Identify which cell holds the provided text, then report its [x, y] central coordinate. 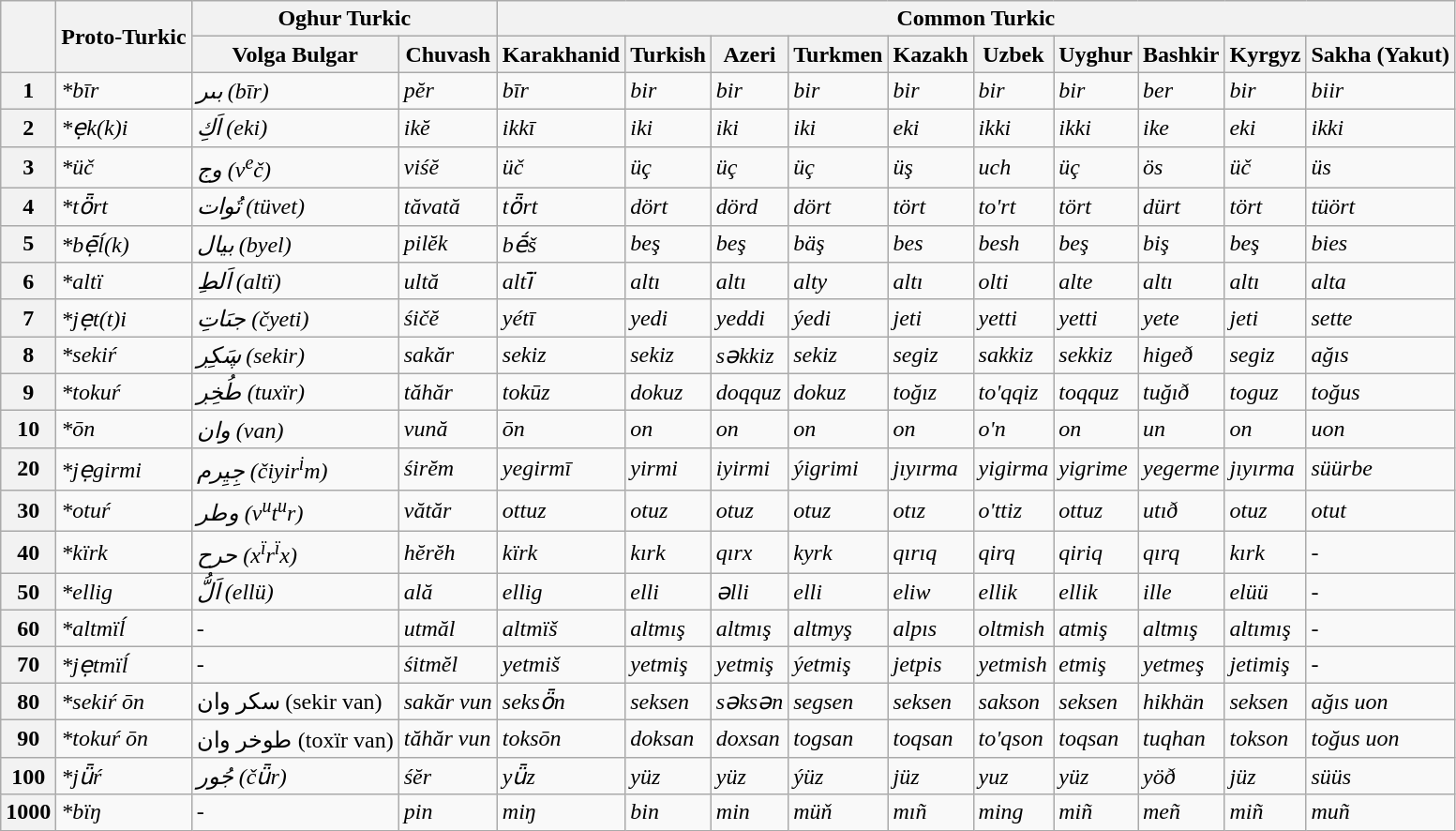
otız [930, 510]
*üč [124, 167]
ýetmiş [838, 665]
səksən [749, 702]
ikĕ [448, 128]
طُخِڔ (tuxïr) [294, 392]
100 [28, 776]
süürbe [1380, 469]
sakson [1013, 702]
اَلُّ (ellü) [294, 592]
altmyş [838, 628]
sekkiz [1096, 355]
ös [1181, 167]
Oghur Turkic [344, 19]
Turkish [668, 54]
vună [448, 430]
yegirmī [561, 469]
alty [838, 281]
yetmish [1013, 665]
1000 [28, 812]
*bīr [124, 91]
toğız [930, 392]
*tȫrt [124, 207]
yǖz [561, 776]
alte [1096, 281]
oltmish [1013, 628]
аğıs [1380, 355]
ōn [561, 430]
yete [1181, 318]
sette [1380, 318]
6 [28, 281]
ýigrimi [838, 469]
ýüz [838, 776]
śitmĕl [448, 665]
*jẹt(t)i [124, 318]
sakăr [448, 355]
Uyghur [1096, 54]
tăhăr vun [448, 739]
to'qson [1013, 739]
pilĕk [448, 244]
Kyrgyz [1266, 54]
toguz [1266, 392]
süüs [1380, 776]
9 [28, 392]
un [1181, 430]
90 [28, 739]
*ellig [124, 592]
*bẹ̄ĺ(k) [124, 244]
جىَاتِ (čyeti) [294, 318]
qirq [1013, 553]
50 [28, 592]
jetpis [930, 665]
20 [28, 469]
yuz [1013, 776]
5 [28, 244]
Sakha (Yakut) [1380, 54]
Chuvash [448, 54]
elüü [1266, 592]
o'ttiz [1013, 510]
bäş [838, 244]
dörd [749, 207]
eliw [930, 592]
tăhăr [448, 392]
yétī [561, 318]
vătăr [448, 510]
yegerme [1181, 469]
*tokuŕ [124, 392]
olti [1013, 281]
*altï [124, 281]
اَكِ (eki) [294, 128]
tokson [1266, 739]
besh [1013, 244]
*bïŋ [124, 812]
2 [28, 128]
60 [28, 628]
sakăr vun [448, 702]
وطر (vutur) [294, 510]
Bashkir [1181, 54]
ille [1181, 592]
*jǖŕ [124, 776]
80 [28, 702]
*sekiŕ ōn [124, 702]
*otuŕ [124, 510]
ming [1013, 812]
śĕr [448, 776]
meñ [1181, 812]
Uzbek [1013, 54]
yetmiš [561, 665]
tuqhan [1181, 739]
طوخر وان (toxïr van) [294, 739]
toğus uon [1380, 739]
biir [1380, 91]
qırq [1181, 553]
yeddi [749, 318]
3 [28, 167]
kyrk [838, 553]
iyirmi [749, 469]
altmïš [561, 628]
Volga Bulgar [294, 54]
*tokuŕ ōn [124, 739]
yetmeş [1181, 665]
bin [668, 812]
yedi [668, 318]
bes [930, 244]
utıð [1181, 510]
Turkmen [838, 54]
muñ [1380, 812]
ellig [561, 592]
qiriq [1096, 553]
bḗš [561, 244]
atmiş [1096, 628]
ikkī [561, 128]
10 [28, 430]
*ōn [124, 430]
togsan [838, 739]
üs [1380, 167]
śirĕm [448, 469]
mıñ [930, 812]
alpıs [930, 628]
Karakhanid [561, 54]
pin [448, 812]
ڛَكِڔ (sekir) [294, 355]
qırıq [930, 553]
yigirma [1013, 469]
Kazakh [930, 54]
hikhän [1181, 702]
uon [1380, 430]
ultă [448, 281]
Common Turkic [975, 19]
tȫrt [561, 207]
doksan [668, 739]
Proto-Turkic [124, 37]
qırx [749, 553]
əlli [749, 592]
وج (več) [294, 167]
حرح (xïrïx) [294, 553]
ýedi [838, 318]
etmiş [1096, 665]
7 [28, 318]
*kïrk [124, 553]
seksȫn [561, 702]
*sekiŕ [124, 355]
segsen [838, 702]
ber [1181, 91]
yöð [1181, 776]
doxsan [749, 739]
üş [930, 167]
اَلطِ (altï) [294, 281]
yigrime [1096, 469]
to'rt [1013, 207]
تُوات (tüvet) [294, 207]
müň [838, 812]
*ẹk(k)i [124, 128]
tuğıð [1181, 392]
o'n [1013, 430]
to'qqiz [1013, 392]
ală [448, 592]
tokūz [561, 392]
səkkiz [749, 355]
1 [28, 91]
utmăl [448, 628]
jetimiş [1266, 665]
tăvată [448, 207]
doqquz [749, 392]
higeð [1181, 355]
*altmïĺ [124, 628]
وان (van) [294, 430]
otut [1380, 510]
kïrk [561, 553]
ike [1181, 128]
4 [28, 207]
toksōn [561, 739]
ağıs uon [1380, 702]
min [749, 812]
جِيِرم (čiyirim) [294, 469]
40 [28, 553]
بىر (bīr) [294, 91]
جُور (čǖr) [294, 776]
*jẹtmïĺ [124, 665]
tüört [1380, 207]
alta [1380, 281]
8 [28, 355]
70 [28, 665]
altımış [1266, 628]
uch [1013, 167]
سكر وان (sekir van) [294, 702]
bīr [561, 91]
*jẹgirmi [124, 469]
pĕr [448, 91]
viśĕ [448, 167]
miŋ [561, 812]
toğus [1380, 392]
بيال (byel) [294, 244]
Azeri [749, 54]
30 [28, 510]
bies [1380, 244]
yirmi [668, 469]
altï̄ [561, 281]
dürt [1181, 207]
sakkiz [1013, 355]
hĕrĕh [448, 553]
biş [1181, 244]
śičĕ [448, 318]
toqquz [1096, 392]
